Output the (X, Y) coordinate of the center of the cell containing the given text.  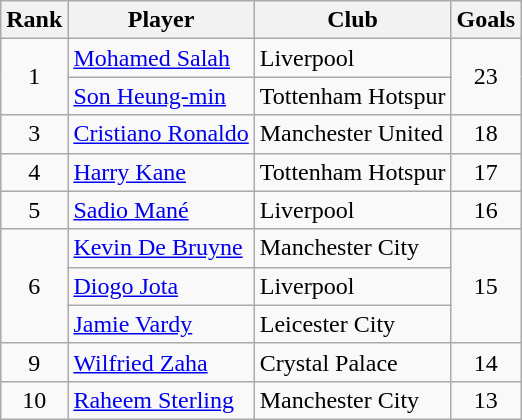
Wilfried Zaha (161, 362)
18 (486, 134)
Harry Kane (161, 172)
Manchester United (352, 134)
1 (34, 77)
Sadio Mané (161, 210)
Crystal Palace (352, 362)
Kevin De Bruyne (161, 248)
4 (34, 172)
Rank (34, 20)
16 (486, 210)
10 (34, 400)
14 (486, 362)
9 (34, 362)
6 (34, 286)
Son Heung-min (161, 96)
Player (161, 20)
15 (486, 286)
Jamie Vardy (161, 324)
Raheem Sterling (161, 400)
Leicester City (352, 324)
3 (34, 134)
Goals (486, 20)
Mohamed Salah (161, 58)
13 (486, 400)
Cristiano Ronaldo (161, 134)
Club (352, 20)
23 (486, 77)
Diogo Jota (161, 286)
5 (34, 210)
17 (486, 172)
